Output the [x, y] coordinate of the center of the cell containing the given text.  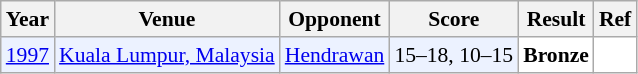
Kuala Lumpur, Malaysia [167, 55]
Venue [167, 19]
Result [556, 19]
Year [28, 19]
Score [454, 19]
Ref [615, 19]
Opponent [335, 19]
1997 [28, 55]
Hendrawan [335, 55]
Bronze [556, 55]
15–18, 10–15 [454, 55]
